Detect which cell encompasses the target text, then output its (X, Y) center coordinate. 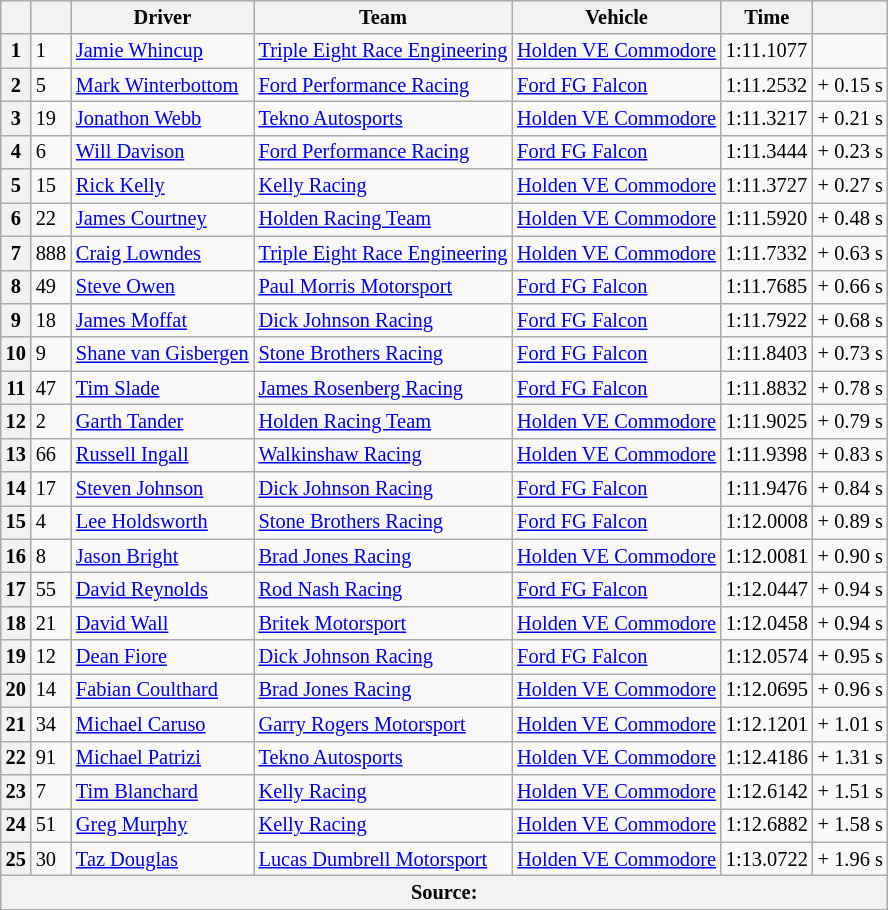
Steven Johnson (162, 489)
Will Davison (162, 152)
1:11.9398 (767, 455)
1:12.0081 (767, 556)
1:11.7685 (767, 287)
1:11.1077 (767, 51)
1:12.6882 (767, 825)
Russell Ingall (162, 455)
1:11.7922 (767, 320)
+ 0.79 s (850, 421)
+ 0.95 s (850, 657)
1:11.7332 (767, 253)
+ 1.31 s (850, 758)
Michael Patrizi (162, 758)
Team (384, 17)
+ 0.15 s (850, 85)
+ 0.90 s (850, 556)
Taz Douglas (162, 859)
1:11.8832 (767, 388)
Garth Tander (162, 421)
Shane van Gisbergen (162, 354)
Time (767, 17)
55 (51, 589)
Tim Slade (162, 388)
Garry Rogers Motorsport (384, 724)
20 (16, 690)
Jamie Whincup (162, 51)
+ 0.73 s (850, 354)
Greg Murphy (162, 825)
11 (16, 388)
66 (51, 455)
24 (16, 825)
Rod Nash Racing (384, 589)
Source: (444, 892)
+ 1.51 s (850, 791)
+ 1.58 s (850, 825)
Fabian Coulthard (162, 690)
+ 0.66 s (850, 287)
1:12.0458 (767, 623)
Craig Lowndes (162, 253)
Mark Winterbottom (162, 85)
25 (16, 859)
Steve Owen (162, 287)
1:13.0722 (767, 859)
1:11.3727 (767, 186)
91 (51, 758)
1:11.8403 (767, 354)
23 (16, 791)
3 (16, 118)
Lucas Dumbrell Motorsport (384, 859)
49 (51, 287)
Tim Blanchard (162, 791)
30 (51, 859)
David Wall (162, 623)
1:11.5920 (767, 219)
Britek Motorsport (384, 623)
Driver (162, 17)
1:12.6142 (767, 791)
1:12.0008 (767, 522)
34 (51, 724)
1:12.4186 (767, 758)
1:11.3217 (767, 118)
1:12.0447 (767, 589)
Rick Kelly (162, 186)
1:11.9476 (767, 489)
Walkinshaw Racing (384, 455)
Dean Fiore (162, 657)
+ 0.63 s (850, 253)
+ 0.68 s (850, 320)
+ 0.96 s (850, 690)
+ 0.84 s (850, 489)
+ 0.78 s (850, 388)
David Reynolds (162, 589)
1:11.2532 (767, 85)
51 (51, 825)
1:12.0695 (767, 690)
+ 0.21 s (850, 118)
Jason Bright (162, 556)
+ 0.83 s (850, 455)
Lee Holdsworth (162, 522)
1:12.1201 (767, 724)
+ 0.89 s (850, 522)
1:11.3444 (767, 152)
1:12.0574 (767, 657)
+ 0.23 s (850, 152)
Jonathon Webb (162, 118)
+ 1.96 s (850, 859)
10 (16, 354)
888 (51, 253)
13 (16, 455)
1:11.9025 (767, 421)
+ 0.48 s (850, 219)
Michael Caruso (162, 724)
+ 1.01 s (850, 724)
Paul Morris Motorsport (384, 287)
47 (51, 388)
James Rosenberg Racing (384, 388)
+ 0.27 s (850, 186)
Vehicle (616, 17)
16 (16, 556)
James Courtney (162, 219)
James Moffat (162, 320)
